Find where the given text appears and provide that cell's center as [x, y] coordinate. 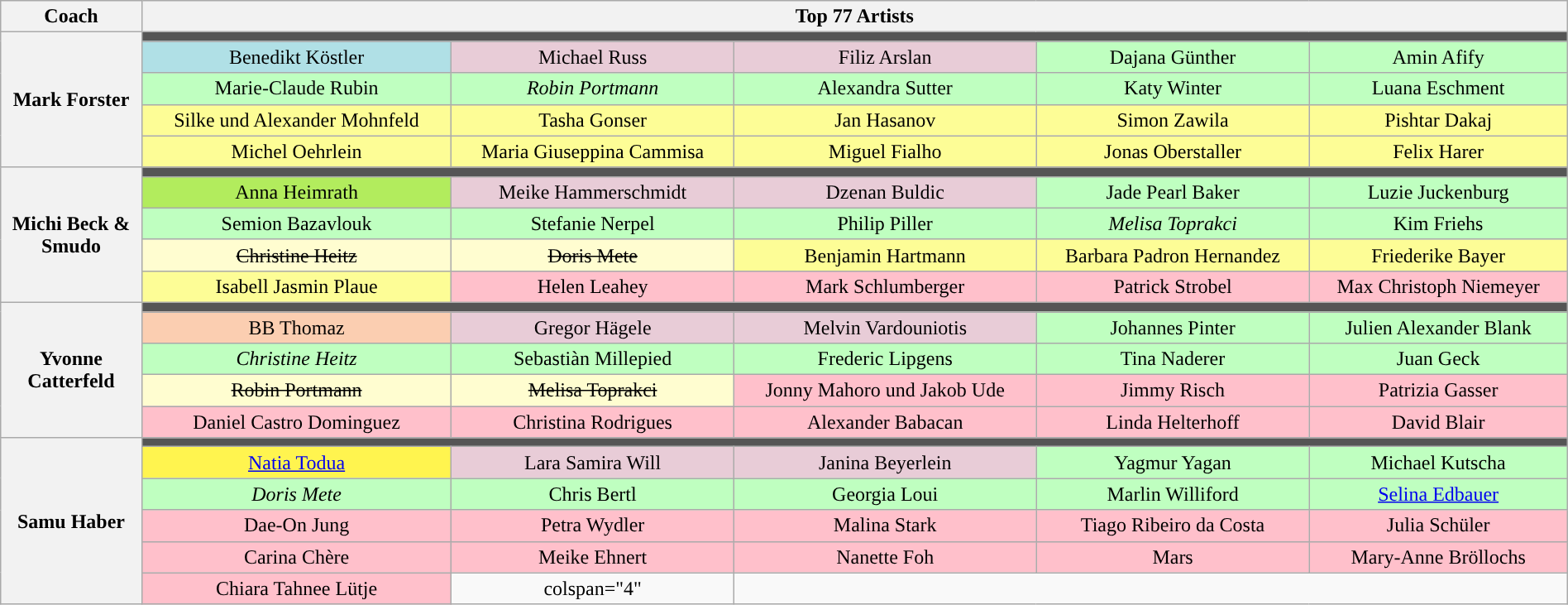
Michael Kutscha [1438, 463]
Frederic Lipgens [885, 359]
Top 77 Artists [854, 17]
Maria Giuseppina Cammisa [592, 151]
Anna Heimrath [296, 192]
David Blair [1438, 422]
Chris Bertl [592, 494]
Filiz Arslan [885, 57]
Benjamin Hartmann [885, 255]
Chiara Tahnee Lütje [296, 588]
Dajana Günther [1173, 57]
Meike Ehnert [592, 557]
Christina Rodrigues [592, 422]
Pishtar Dakaj [1438, 120]
Friederike Bayer [1438, 255]
Katy Winter [1173, 89]
Michel Oehrlein [296, 151]
Luzie Juckenburg [1438, 192]
Patrick Strobel [1173, 286]
Jonas Oberstaller [1173, 151]
Semion Bazavlouk [296, 223]
Michi Beck & Smudo [71, 235]
Miguel Fialho [885, 151]
Selina Edbauer [1438, 494]
Philip Piller [885, 223]
Tina Naderer [1173, 359]
Janina Beyerlein [885, 463]
Silke und Alexander Mohnfeld [296, 120]
Barbara Padron Hernandez [1173, 255]
Luana Eschment [1438, 89]
Dzenan Buldic [885, 192]
colspan="4" [592, 588]
Samu Haber [71, 521]
Benedikt Köstler [296, 57]
Julia Schüler [1438, 526]
Carina Chère [296, 557]
Alexander Babacan [885, 422]
Daniel Castro Dominguez [296, 422]
Johannes Pinter [1173, 327]
Georgia Loui [885, 494]
Tiago Ribeiro da Costa [1173, 526]
Mark Schlumberger [885, 286]
Natia Todua [296, 463]
Max Christoph Niemeyer [1438, 286]
Juan Geck [1438, 359]
Jan Hasanov [885, 120]
Marie-Claude Rubin [296, 89]
Mary-Anne Bröllochs [1438, 557]
Simon Zawila [1173, 120]
Tasha Gonser [592, 120]
Jonny Mahoro und Jakob Ude [885, 391]
Mars [1173, 557]
Linda Helterhoff [1173, 422]
Stefanie Nerpel [592, 223]
Jade Pearl Baker [1173, 192]
Jimmy Risch [1173, 391]
Melvin Vardouniotis [885, 327]
Patrizia Gasser [1438, 391]
Dae-On Jung [296, 526]
Alexandra Sutter [885, 89]
Yagmur Yagan [1173, 463]
Julien Alexander Blank [1438, 327]
Isabell Jasmin Plaue [296, 286]
Petra Wydler [592, 526]
Felix Harer [1438, 151]
Yvonne Catterfeld [71, 369]
Sebastiàn Millepied [592, 359]
Amin Afify [1438, 57]
Malina Stark [885, 526]
Gregor Hägele [592, 327]
Coach [71, 17]
Kim Friehs [1438, 223]
Meike Hammerschmidt [592, 192]
Marlin Williford [1173, 494]
Mark Forster [71, 99]
BB Thomaz [296, 327]
Lara Samira Will [592, 463]
Michael Russ [592, 57]
Nanette Foh [885, 557]
Helen Leahey [592, 286]
